For the text-containing cell, return its midpoint in (x, y) coordinate format. 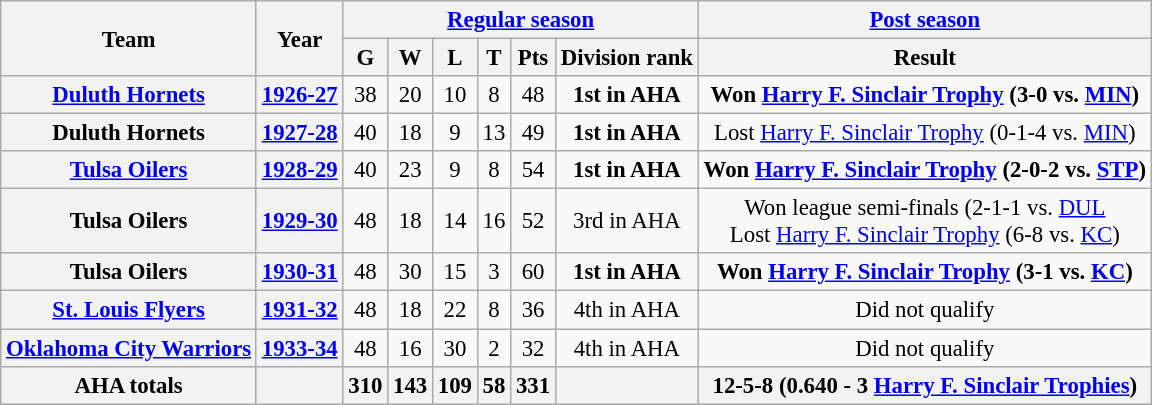
1927-28 (300, 133)
109 (456, 385)
60 (534, 273)
1933-34 (300, 348)
Won Harry F. Sinclair Trophy (3-0 vs. MIN) (924, 95)
23 (410, 170)
Lost Harry F. Sinclair Trophy (0-1-4 vs. MIN) (924, 133)
15 (456, 273)
Result (924, 58)
Pts (534, 58)
Won Harry F. Sinclair Trophy (2-0-2 vs. STP) (924, 170)
T (494, 58)
310 (366, 385)
52 (534, 222)
3 (494, 273)
Team (129, 38)
1931-32 (300, 310)
49 (534, 133)
2 (494, 348)
Division rank (626, 58)
AHA totals (129, 385)
58 (494, 385)
Won league semi-finals (2-1-1 vs. DUL Lost Harry F. Sinclair Trophy (6-8 vs. KC) (924, 222)
14 (456, 222)
1928-29 (300, 170)
1929-30 (300, 222)
Post season (924, 20)
10 (456, 95)
W (410, 58)
143 (410, 385)
20 (410, 95)
Regular season (520, 20)
1926-27 (300, 95)
22 (456, 310)
Year (300, 38)
3rd in AHA (626, 222)
13 (494, 133)
38 (366, 95)
12-5-8 (0.640 - 3 Harry F. Sinclair Trophies) (924, 385)
1930-31 (300, 273)
Oklahoma City Warriors (129, 348)
Won Harry F. Sinclair Trophy (3-1 vs. KC) (924, 273)
St. Louis Flyers (129, 310)
G (366, 58)
L (456, 58)
32 (534, 348)
331 (534, 385)
36 (534, 310)
54 (534, 170)
